Find where the given text appears and provide that cell's center as (X, Y) coordinate. 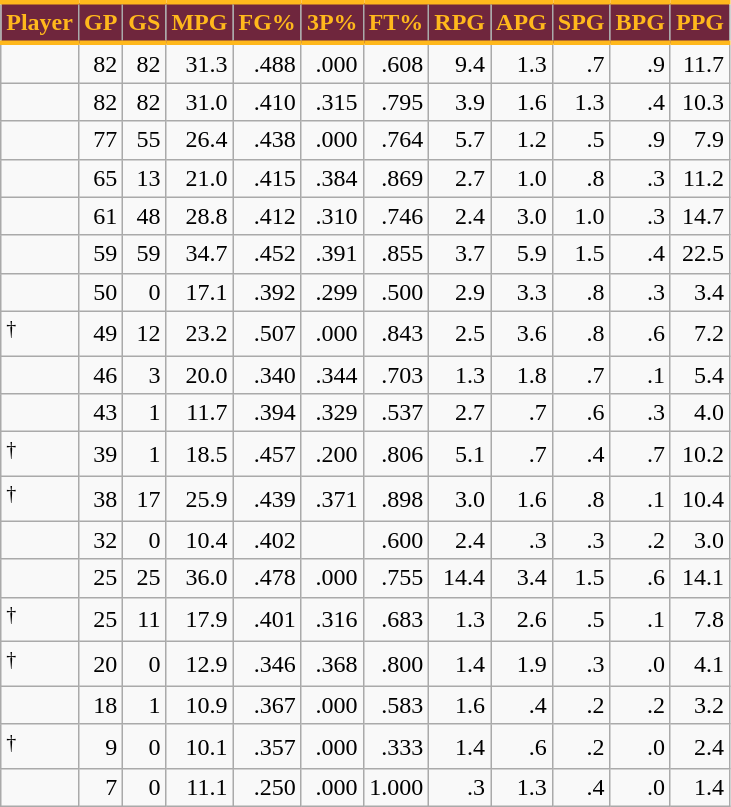
1.000 (396, 788)
3P% (332, 22)
PPG (700, 22)
2.9 (460, 292)
.452 (267, 254)
.410 (267, 102)
FT% (396, 22)
48 (144, 216)
.310 (332, 216)
GP (100, 22)
1.9 (522, 664)
.683 (396, 620)
65 (100, 178)
5.7 (460, 140)
9.4 (460, 63)
7.8 (700, 620)
.795 (396, 102)
.401 (267, 620)
.250 (267, 788)
31.3 (200, 63)
10.9 (200, 705)
34.7 (200, 254)
32 (100, 540)
.898 (396, 498)
23.2 (200, 334)
.583 (396, 705)
.200 (332, 454)
49 (100, 334)
20.0 (200, 375)
3.2 (700, 705)
.703 (396, 375)
RPG (460, 22)
28.8 (200, 216)
.806 (396, 454)
4.1 (700, 664)
.394 (267, 413)
.329 (332, 413)
3.9 (460, 102)
18.5 (200, 454)
10.1 (200, 746)
3.6 (522, 334)
.316 (332, 620)
.800 (396, 664)
61 (100, 216)
22.5 (700, 254)
.507 (267, 334)
2.6 (522, 620)
4.0 (700, 413)
.439 (267, 498)
2.5 (460, 334)
.368 (332, 664)
13 (144, 178)
43 (100, 413)
11.2 (700, 178)
.346 (267, 664)
SPG (581, 22)
10.3 (700, 102)
.371 (332, 498)
5.4 (700, 375)
11.1 (200, 788)
11 (144, 620)
.843 (396, 334)
21.0 (200, 178)
39 (100, 454)
77 (100, 140)
3.3 (522, 292)
7 (100, 788)
3.7 (460, 254)
.457 (267, 454)
.392 (267, 292)
.500 (396, 292)
FG% (267, 22)
26.4 (200, 140)
1.2 (522, 140)
.357 (267, 746)
.438 (267, 140)
14.7 (700, 216)
GS (144, 22)
.402 (267, 540)
MPG (200, 22)
31.0 (200, 102)
5.9 (522, 254)
7.2 (700, 334)
17.1 (200, 292)
7.9 (700, 140)
APG (522, 22)
.600 (396, 540)
.415 (267, 178)
20 (100, 664)
.344 (332, 375)
17.9 (200, 620)
.869 (396, 178)
55 (144, 140)
1.8 (522, 375)
.855 (396, 254)
.391 (332, 254)
17 (144, 498)
12 (144, 334)
12.9 (200, 664)
.333 (396, 746)
38 (100, 498)
.746 (396, 216)
.299 (332, 292)
.764 (396, 140)
.315 (332, 102)
.755 (396, 578)
9 (100, 746)
18 (100, 705)
Player (40, 22)
.340 (267, 375)
50 (100, 292)
.367 (267, 705)
.488 (267, 63)
46 (100, 375)
25.9 (200, 498)
14.4 (460, 578)
.537 (396, 413)
3 (144, 375)
5.1 (460, 454)
.608 (396, 63)
36.0 (200, 578)
14.1 (700, 578)
10.2 (700, 454)
.478 (267, 578)
.412 (267, 216)
.384 (332, 178)
BPG (640, 22)
